Scan for the cell matching the given text and deliver its (X, Y) coordinate at center. 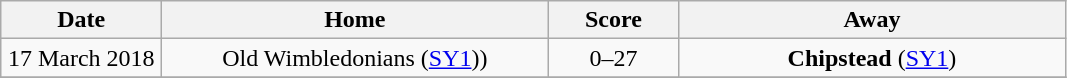
17 March 2018 (82, 58)
Chipstead (SY1) (872, 58)
0–27 (614, 58)
Date (82, 20)
Away (872, 20)
Score (614, 20)
Home (355, 20)
Old Wimbledonians (SY1)) (355, 58)
